Search for the cell housing the specified text and yield its [X, Y] center coordinate. 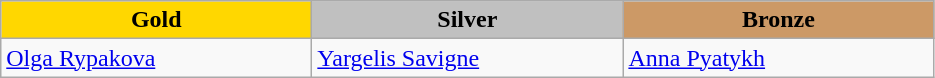
Gold [156, 20]
Olga Rypakova [156, 58]
Bronze [778, 20]
Yargelis Savigne [468, 58]
Silver [468, 20]
Anna Pyatykh [778, 58]
